From the cell containing the given text, extract its center point as [X, Y] coordinate. 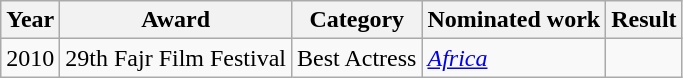
Result [644, 20]
Award [176, 20]
Nominated work [514, 20]
Category [357, 20]
Year [30, 20]
29th Fajr Film Festival [176, 58]
Best Actress [357, 58]
2010 [30, 58]
Africa [514, 58]
